Return (x, y) of the center of cell containing provided text 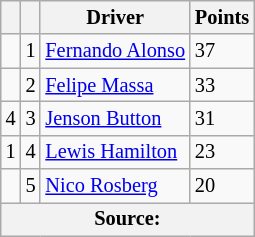
Points (222, 17)
Lewis Hamilton (115, 152)
33 (222, 85)
2 (31, 85)
Driver (115, 17)
20 (222, 186)
31 (222, 118)
3 (31, 118)
37 (222, 51)
Source: (128, 219)
Jenson Button (115, 118)
Nico Rosberg (115, 186)
5 (31, 186)
Felipe Massa (115, 85)
23 (222, 152)
Fernando Alonso (115, 51)
